Determine the (x, y) coordinate at the center of the cell enclosing the given text.  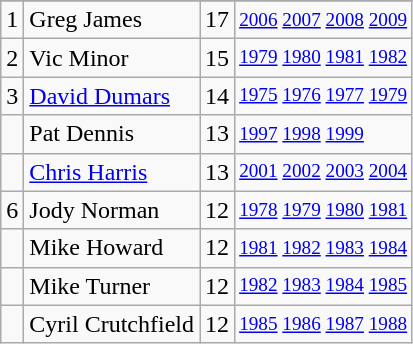
Greg James (112, 20)
Chris Harris (112, 172)
15 (218, 58)
Jody Norman (112, 210)
1985 1986 1987 1988 (324, 324)
Vic Minor (112, 58)
Mike Howard (112, 248)
Cyril Crutchfield (112, 324)
1975 1976 1977 1979 (324, 96)
3 (12, 96)
1979 1980 1981 1982 (324, 58)
14 (218, 96)
2 (12, 58)
6 (12, 210)
17 (218, 20)
Pat Dennis (112, 134)
David Dumars (112, 96)
Mike Turner (112, 286)
2001 2002 2003 2004 (324, 172)
2006 2007 2008 2009 (324, 20)
1978 1979 1980 1981 (324, 210)
1981 1982 1983 1984 (324, 248)
1982 1983 1984 1985 (324, 286)
1 (12, 20)
1997 1998 1999 (324, 134)
